Pinpoint the cell where the given text exists, returning its [X, Y] midpoint coordinate. 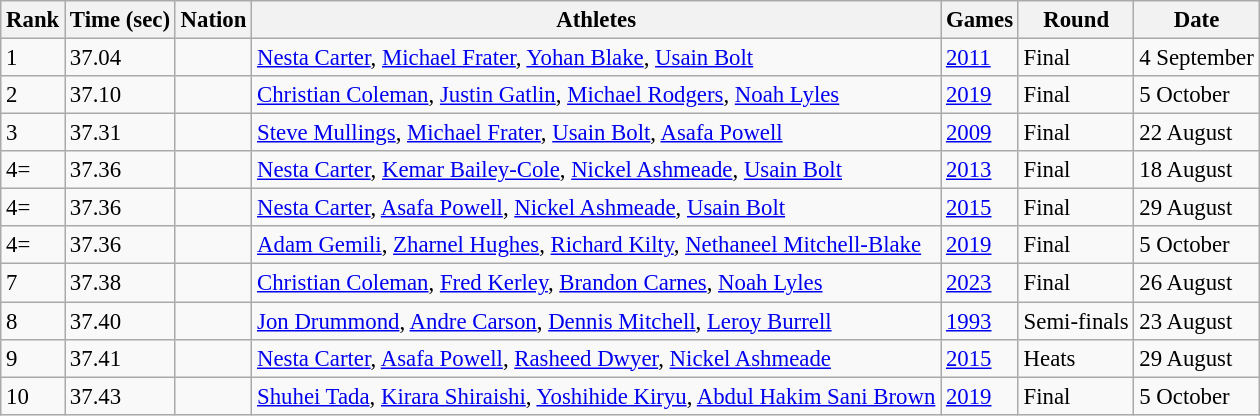
3 [33, 133]
Christian Coleman, Justin Gatlin, Michael Rodgers, Noah Lyles [596, 95]
10 [33, 396]
1 [33, 58]
2011 [980, 58]
1993 [980, 321]
Jon Drummond, Andre Carson, Dennis Mitchell, Leroy Burrell [596, 321]
2 [33, 95]
Nation [213, 20]
37.41 [120, 358]
Time (sec) [120, 20]
Games [980, 20]
Nesta Carter, Kemar Bailey-Cole, Nickel Ashmeade, Usain Bolt [596, 170]
Round [1076, 20]
Rank [33, 20]
2009 [980, 133]
37.40 [120, 321]
7 [33, 283]
18 August [1196, 170]
Nesta Carter, Michael Frater, Yohan Blake, Usain Bolt [596, 58]
Shuhei Tada, Kirara Shiraishi, Yoshihide Kiryu, Abdul Hakim Sani Brown [596, 396]
Date [1196, 20]
23 August [1196, 321]
26 August [1196, 283]
Nesta Carter, Asafa Powell, Rasheed Dwyer, Nickel Ashmeade [596, 358]
37.04 [120, 58]
Athletes [596, 20]
37.43 [120, 396]
37.31 [120, 133]
8 [33, 321]
37.38 [120, 283]
2023 [980, 283]
Christian Coleman, Fred Kerley, Brandon Carnes, Noah Lyles [596, 283]
Nesta Carter, Asafa Powell, Nickel Ashmeade, Usain Bolt [596, 208]
22 August [1196, 133]
Steve Mullings, Michael Frater, Usain Bolt, Asafa Powell [596, 133]
Adam Gemili, Zharnel Hughes, Richard Kilty, Nethaneel Mitchell-Blake [596, 245]
4 September [1196, 58]
37.10 [120, 95]
Heats [1076, 358]
Semi-finals [1076, 321]
2013 [980, 170]
9 [33, 358]
